Identify which cell holds the provided text, then report its [X, Y] central coordinate. 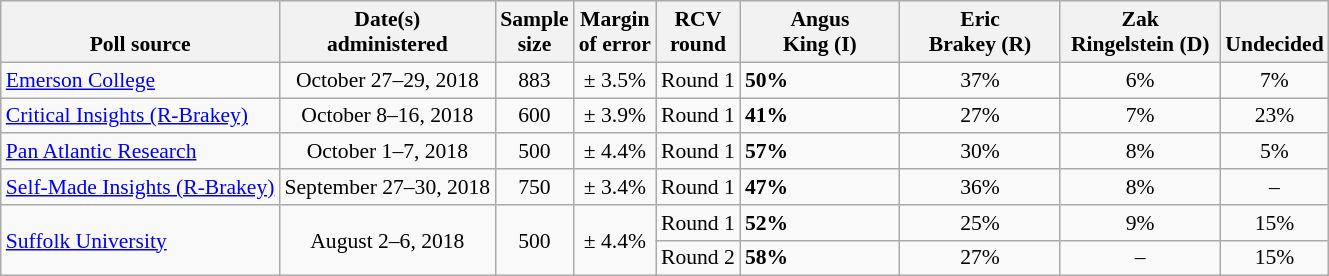
6% [1140, 80]
9% [1140, 223]
October 27–29, 2018 [387, 80]
30% [980, 152]
± 3.9% [615, 116]
Self-Made Insights (R-Brakey) [140, 187]
750 [534, 187]
September 27–30, 2018 [387, 187]
August 2–6, 2018 [387, 240]
ZakRingelstein (D) [1140, 32]
600 [534, 116]
RCVround [698, 32]
41% [820, 116]
Critical Insights (R-Brakey) [140, 116]
58% [820, 258]
EricBrakey (R) [980, 32]
Marginof error [615, 32]
36% [980, 187]
50% [820, 80]
Emerson College [140, 80]
Undecided [1274, 32]
5% [1274, 152]
Round 2 [698, 258]
Pan Atlantic Research [140, 152]
37% [980, 80]
October 1–7, 2018 [387, 152]
47% [820, 187]
883 [534, 80]
25% [980, 223]
57% [820, 152]
± 3.5% [615, 80]
Samplesize [534, 32]
October 8–16, 2018 [387, 116]
± 3.4% [615, 187]
Suffolk University [140, 240]
AngusKing (I) [820, 32]
Date(s)administered [387, 32]
23% [1274, 116]
52% [820, 223]
Poll source [140, 32]
